Return the [X, Y] coordinate for the center point of the cell that contains the specified text.  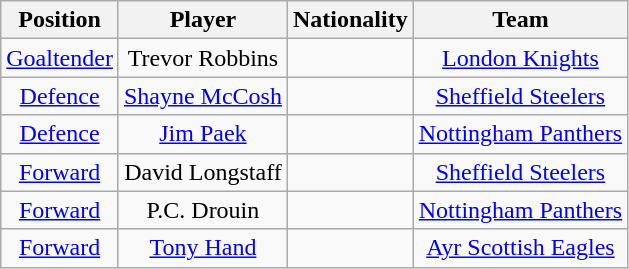
Player [202, 20]
Ayr Scottish Eagles [520, 248]
Trevor Robbins [202, 58]
Team [520, 20]
David Longstaff [202, 172]
Tony Hand [202, 248]
Nationality [350, 20]
Position [60, 20]
London Knights [520, 58]
Shayne McCosh [202, 96]
Jim Paek [202, 134]
P.C. Drouin [202, 210]
Goaltender [60, 58]
